Pinpoint the cell where the given text exists, returning its (x, y) midpoint coordinate. 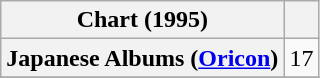
Chart (1995) (142, 20)
17 (302, 58)
Japanese Albums (Oricon) (142, 58)
